Identify which cell holds the provided text, then report its (X, Y) central coordinate. 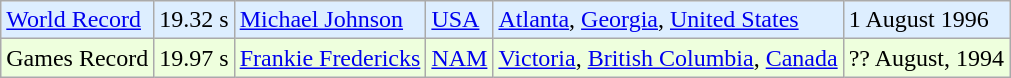
Michael Johnson (330, 20)
19.32 s (194, 20)
?? August, 1994 (926, 58)
USA (460, 20)
19.97 s (194, 58)
1 August 1996 (926, 20)
Victoria, British Columbia, Canada (668, 58)
Games Record (78, 58)
World Record (78, 20)
Frankie Fredericks (330, 58)
NAM (460, 58)
Atlanta, Georgia, United States (668, 20)
